From the cell containing the given text, extract its center point as (X, Y) coordinate. 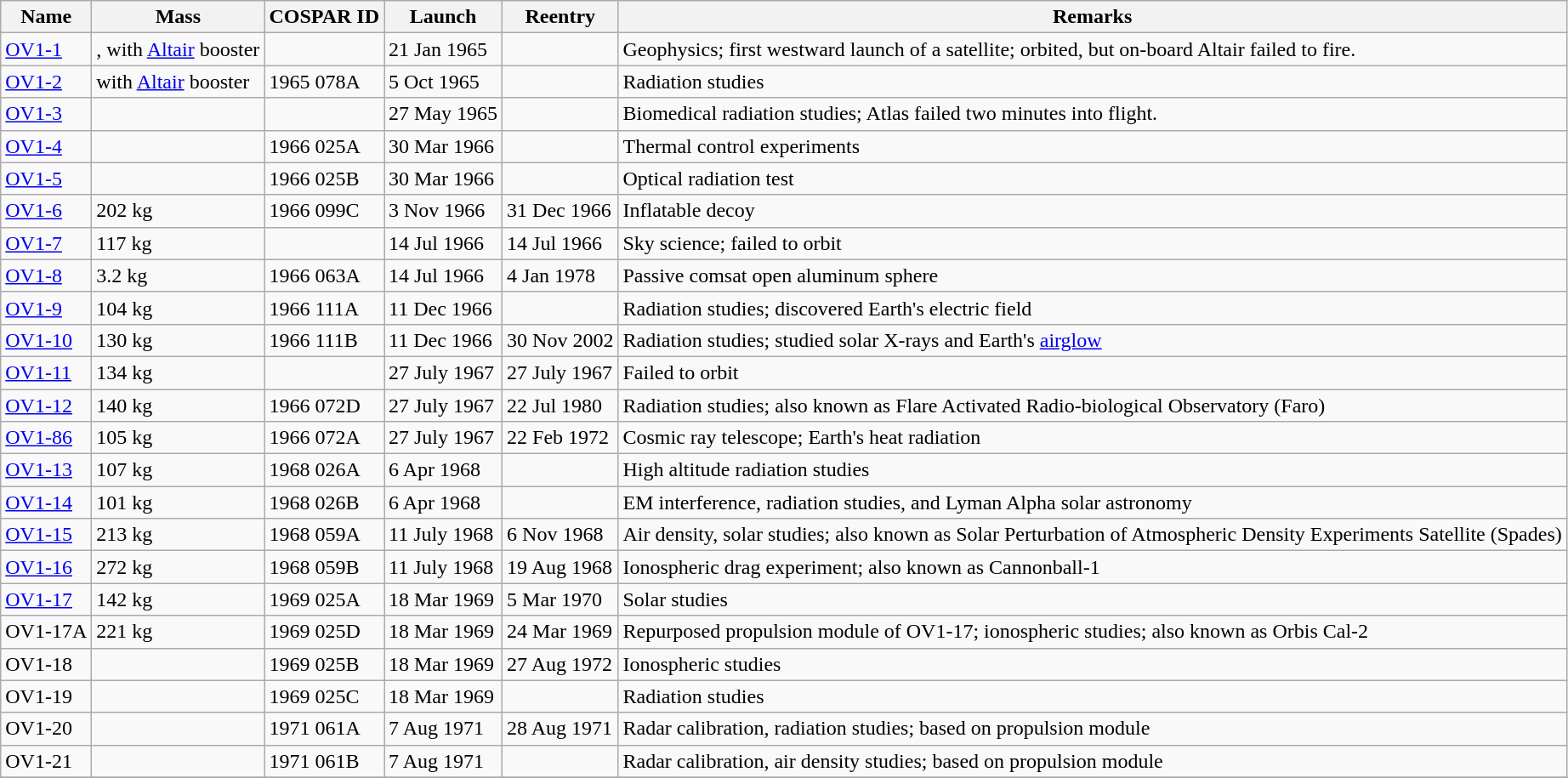
OV1-5 (46, 179)
OV1-17A (46, 632)
107 kg (179, 470)
1966 025A (325, 146)
272 kg (179, 567)
1971 061A (325, 729)
1966 025B (325, 179)
213 kg (179, 535)
5 Oct 1965 (444, 82)
OV1-20 (46, 729)
Thermal control experiments (1092, 146)
21 Jan 1965 (444, 49)
Radar calibration, radiation studies; based on propulsion module (1092, 729)
1966 111B (325, 340)
with Altair booster (179, 82)
1968 026A (325, 470)
3.2 kg (179, 275)
22 Jul 1980 (560, 406)
OV1-15 (46, 535)
1969 025B (325, 664)
OV1-3 (46, 114)
Radiation studies; studied solar X-rays and Earth's airglow (1092, 340)
117 kg (179, 243)
Optical radiation test (1092, 179)
1966 099C (325, 211)
27 Aug 1972 (560, 664)
OV1-86 (46, 438)
1971 061B (325, 761)
Remarks (1092, 17)
1968 026B (325, 503)
1966 111A (325, 308)
134 kg (179, 372)
1968 059B (325, 567)
5 Mar 1970 (560, 599)
Reentry (560, 17)
27 May 1965 (444, 114)
OV1-12 (46, 406)
High altitude radiation studies (1092, 470)
Inflatable decoy (1092, 211)
1968 059A (325, 535)
140 kg (179, 406)
Launch (444, 17)
Geophysics; first westward launch of a satellite; orbited, but on-board Altair failed to fire. (1092, 49)
Cosmic ray telescope; Earth's heat radiation (1092, 438)
OV1-16 (46, 567)
24 Mar 1969 (560, 632)
31 Dec 1966 (560, 211)
6 Nov 1968 (560, 535)
1969 025D (325, 632)
OV1-4 (46, 146)
Solar studies (1092, 599)
1969 025A (325, 599)
105 kg (179, 438)
221 kg (179, 632)
OV1-17 (46, 599)
COSPAR ID (325, 17)
OV1-1 (46, 49)
Ionospheric drag experiment; also known as Cannonball-1 (1092, 567)
142 kg (179, 599)
OV1-2 (46, 82)
30 Nov 2002 (560, 340)
3 Nov 1966 (444, 211)
1966 063A (325, 275)
, with Altair booster (179, 49)
130 kg (179, 340)
1966 072A (325, 438)
Radiation studies; also known as Flare Activated Radio-biological Observatory (Faro) (1092, 406)
OV1-10 (46, 340)
1966 072D (325, 406)
28 Aug 1971 (560, 729)
OV1-18 (46, 664)
202 kg (179, 211)
4 Jan 1978 (560, 275)
Sky science; failed to orbit (1092, 243)
Name (46, 17)
OV1-13 (46, 470)
EM interference, radiation studies, and Lyman Alpha solar astronomy (1092, 503)
Air density, solar studies; also known as Solar Perturbation of Atmospheric Density Experiments Satellite (Spades) (1092, 535)
1965 078A (325, 82)
OV1-19 (46, 696)
OV1-8 (46, 275)
OV1-14 (46, 503)
104 kg (179, 308)
Radar calibration, air density studies; based on propulsion module (1092, 761)
Repurposed propulsion module of OV1-17; ionospheric studies; also known as Orbis Cal-2 (1092, 632)
OV1-7 (46, 243)
OV1-21 (46, 761)
Mass (179, 17)
Biomedical radiation studies; Atlas failed two minutes into flight. (1092, 114)
OV1-11 (46, 372)
19 Aug 1968 (560, 567)
Passive comsat open aluminum sphere (1092, 275)
22 Feb 1972 (560, 438)
101 kg (179, 503)
Radiation studies; discovered Earth's electric field (1092, 308)
OV1-9 (46, 308)
1969 025C (325, 696)
Failed to orbit (1092, 372)
Ionospheric studies (1092, 664)
OV1-6 (46, 211)
